Provide the [X, Y] coordinate of the cell's center where the given text is located.  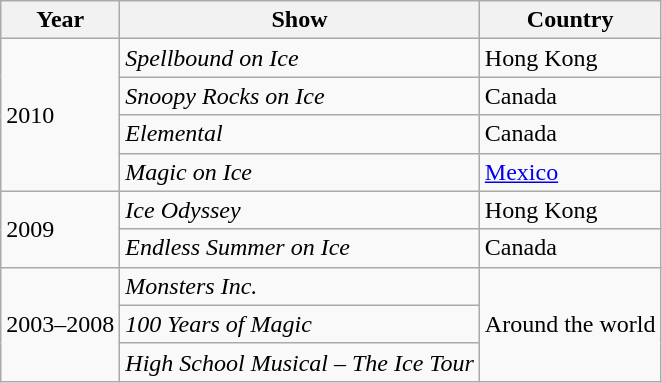
High School Musical – The Ice Tour [300, 362]
Endless Summer on Ice [300, 248]
2003–2008 [60, 324]
Ice Odyssey [300, 210]
Year [60, 20]
Show [300, 20]
2009 [60, 229]
Magic on Ice [300, 172]
Monsters Inc. [300, 286]
100 Years of Magic [300, 324]
2010 [60, 115]
Spellbound on Ice [300, 58]
Snoopy Rocks on Ice [300, 96]
Mexico [570, 172]
Elemental [300, 134]
Around the world [570, 324]
Country [570, 20]
